Extract the [x, y] coordinate from the center of the cell holding the provided text.  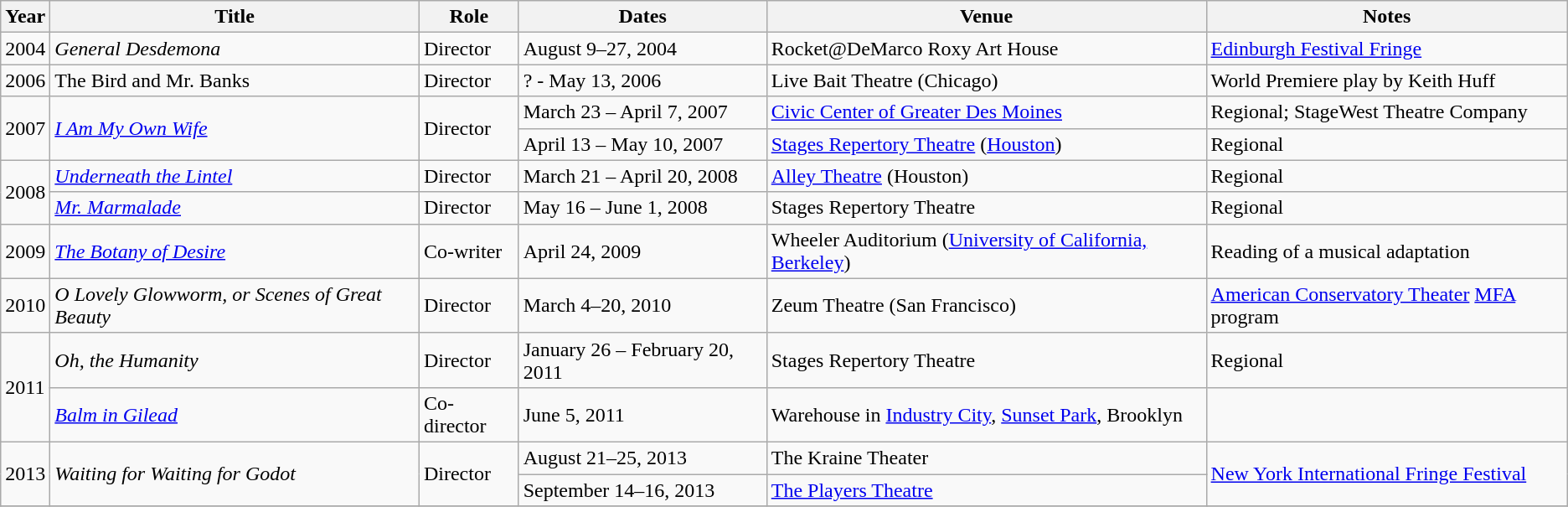
Venue [987, 17]
2009 [25, 251]
The Botany of Desire [235, 251]
Mr. Marmalade [235, 208]
Warehouse in Industry City, Sunset Park, Brooklyn [987, 414]
The Players Theatre [987, 490]
Civic Center of Greater Des Moines [987, 112]
August 21–25, 2013 [642, 458]
The Bird and Mr. Banks [235, 80]
March 4–20, 2010 [642, 305]
January 26 – February 20, 2011 [642, 360]
Year [25, 17]
April 13 – May 10, 2007 [642, 144]
Live Bait Theatre (Chicago) [987, 80]
2008 [25, 192]
May 16 – June 1, 2008 [642, 208]
Wheeler Auditorium (University of California, Berkeley) [987, 251]
Edinburgh Festival Fringe [1387, 49]
Underneath the Lintel [235, 176]
Title [235, 17]
Co-writer [469, 251]
Alley Theatre (Houston) [987, 176]
August 9–27, 2004 [642, 49]
September 14–16, 2013 [642, 490]
Co-director [469, 414]
The Kraine Theater [987, 458]
Rocket@DeMarco Roxy Art House [987, 49]
Role [469, 17]
March 23 – April 7, 2007 [642, 112]
Oh, the Humanity [235, 360]
World Premiere play by Keith Huff [1387, 80]
2004 [25, 49]
Zeum Theatre (San Francisco) [987, 305]
? - May 13, 2006 [642, 80]
General Desdemona [235, 49]
Balm in Gilead [235, 414]
Dates [642, 17]
2010 [25, 305]
I Am My Own Wife [235, 128]
Regional; StageWest Theatre Company [1387, 112]
Waiting for Waiting for Godot [235, 473]
American Conservatory Theater MFA program [1387, 305]
2007 [25, 128]
Reading of a musical adaptation [1387, 251]
2013 [25, 473]
Notes [1387, 17]
June 5, 2011 [642, 414]
April 24, 2009 [642, 251]
2006 [25, 80]
2011 [25, 387]
March 21 – April 20, 2008 [642, 176]
O Lovely Glowworm, or Scenes of Great Beauty [235, 305]
Stages Repertory Theatre (Houston) [987, 144]
New York International Fringe Festival [1387, 473]
